Determine the (x, y) coordinate at the center of the cell enclosing the given text.  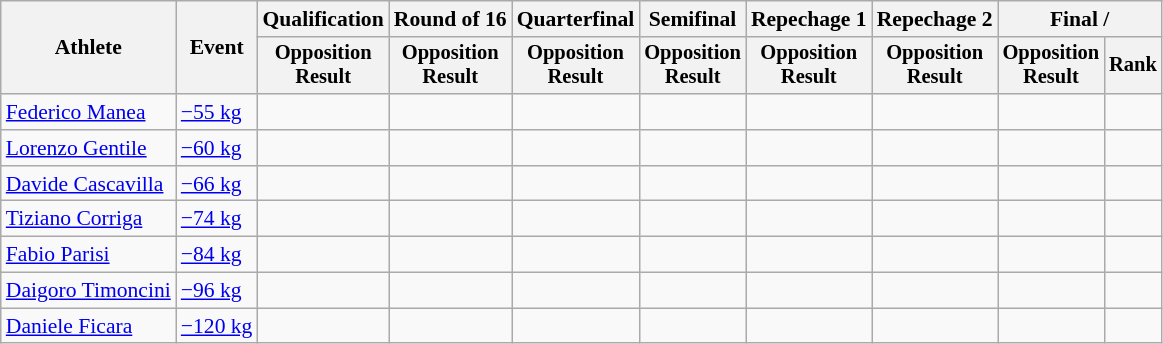
Qualification (322, 19)
−84 kg (217, 255)
Round of 16 (450, 19)
Daniele Ficara (88, 326)
Lorenzo Gentile (88, 148)
Athlete (88, 48)
Repechage 1 (809, 19)
Quarterfinal (576, 19)
Daigoro Timoncini (88, 291)
−55 kg (217, 112)
Final / (1080, 19)
Davide Cascavilla (88, 184)
Rank (1133, 66)
Federico Manea (88, 112)
Tiziano Corriga (88, 219)
−60 kg (217, 148)
Event (217, 48)
Fabio Parisi (88, 255)
−96 kg (217, 291)
−74 kg (217, 219)
−66 kg (217, 184)
Semifinal (692, 19)
Repechage 2 (935, 19)
−120 kg (217, 326)
